Identify which cell holds the provided text, then report its [x, y] central coordinate. 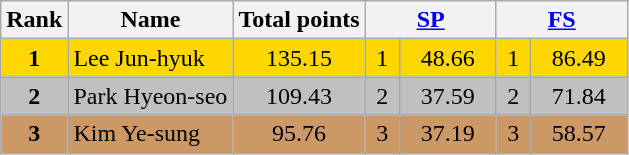
Park Hyeon-seo [150, 96]
Kim Ye-sung [150, 134]
SP [430, 20]
86.49 [578, 58]
Lee Jun-hyuk [150, 58]
48.66 [448, 58]
Total points [299, 20]
71.84 [578, 96]
37.59 [448, 96]
Name [150, 20]
109.43 [299, 96]
95.76 [299, 134]
Rank [34, 20]
FS [562, 20]
135.15 [299, 58]
58.57 [578, 134]
37.19 [448, 134]
